Search for the cell housing the specified text and yield its [X, Y] center coordinate. 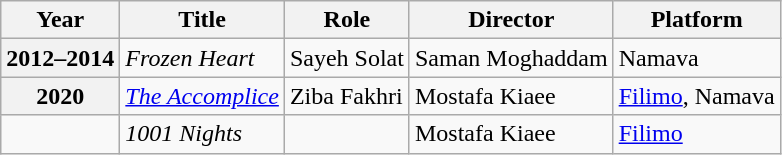
Title [202, 20]
Director [511, 20]
2012–2014 [60, 58]
Namava [696, 58]
Filimo [696, 134]
Role [346, 20]
1001 Nights [202, 134]
2020 [60, 96]
Sayeh Solat [346, 58]
Saman Moghaddam [511, 58]
Year [60, 20]
Ziba Fakhri [346, 96]
Frozen Heart [202, 58]
Platform [696, 20]
The Accomplice [202, 96]
Filimo, Namava [696, 96]
